Capture the cell that displays the provided text and extract its [x, y] central coordinate. 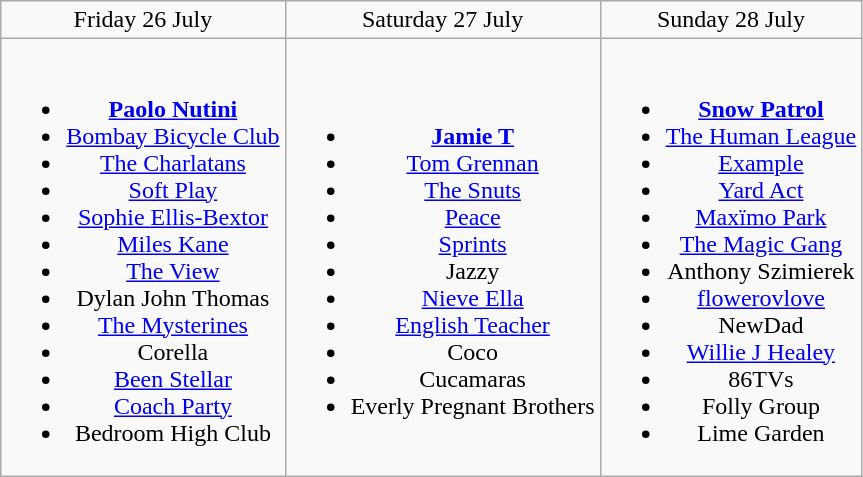
Jamie TTom GrennanThe SnutsPeaceSprintsJazzyNieve EllaEnglish TeacherCocoCucamarasEverly Pregnant Brothers [442, 258]
Sunday 28 July [731, 20]
Friday 26 July [143, 20]
Saturday 27 July [442, 20]
Snow PatrolThe Human LeagueExampleYard ActMaxïmo ParkThe Magic GangAnthony SzimierekflowerovloveNewDadWillie J Healey86TVsFolly GroupLime Garden [731, 258]
